Return [X, Y] of the center of cell containing provided text 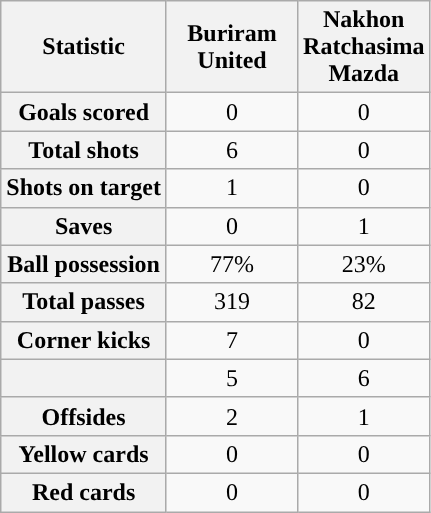
Total shots [84, 150]
Yellow cards [84, 454]
319 [232, 302]
Statistic [84, 47]
Shots on target [84, 188]
Buriram United [232, 47]
Goals scored [84, 112]
77% [232, 264]
Corner kicks [84, 340]
7 [232, 340]
2 [232, 416]
5 [232, 378]
Total passes [84, 302]
Ball possession [84, 264]
Offsides [84, 416]
23% [364, 264]
82 [364, 302]
Nakhon Ratchasima Mazda [364, 47]
Red cards [84, 492]
Saves [84, 226]
